Find where the given text appears and provide that cell's center as (X, Y) coordinate. 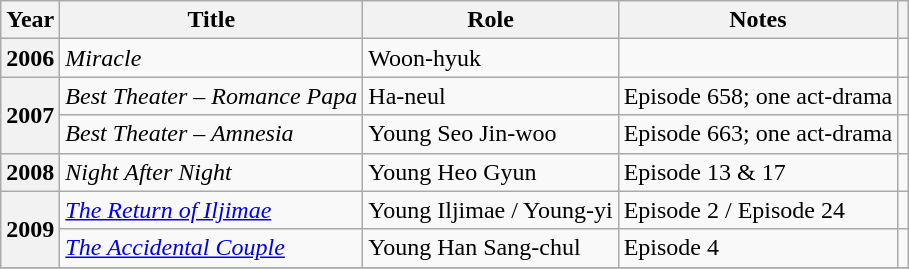
Young Iljimae / Young-yi (490, 210)
2007 (30, 115)
Episode 2 / Episode 24 (758, 210)
Role (490, 20)
Year (30, 20)
Episode 4 (758, 248)
Young Heo Gyun (490, 172)
Best Theater – Amnesia (212, 134)
Episode 663; one act-drama (758, 134)
Best Theater – Romance Papa (212, 96)
2006 (30, 58)
Title (212, 20)
Young Seo Jin-woo (490, 134)
Episode 658; one act-drama (758, 96)
2008 (30, 172)
2009 (30, 229)
Miracle (212, 58)
Notes (758, 20)
Ha-neul (490, 96)
The Return of Iljimae (212, 210)
The Accidental Couple (212, 248)
Young Han Sang-chul (490, 248)
Woon-hyuk (490, 58)
Episode 13 & 17 (758, 172)
Night After Night (212, 172)
